Scan for the cell matching the given text and deliver its [X, Y] coordinate at center. 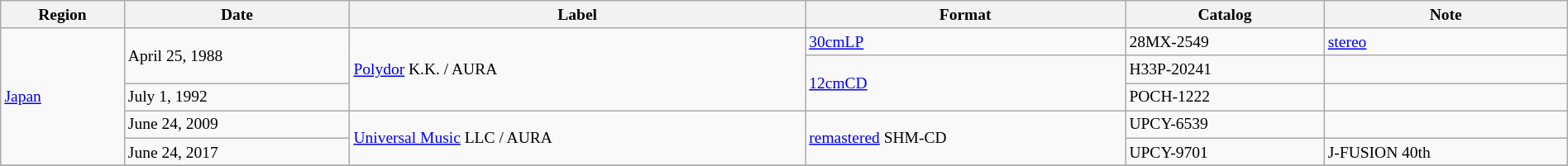
July 1, 1992 [237, 97]
remastered SHM-CD [966, 139]
UPCY-9701 [1225, 152]
30cmLP [966, 41]
J-FUSION 40th [1446, 152]
June 24, 2017 [237, 152]
Region [63, 15]
Polydor K.K. / AURA [577, 69]
UPCY-6539 [1225, 124]
June 24, 2009 [237, 124]
28MX-2549 [1225, 41]
stereo [1446, 41]
POCH-1222 [1225, 97]
H33P-20241 [1225, 69]
Note [1446, 15]
April 25, 1988 [237, 56]
Universal Music LLC / AURA [577, 139]
Catalog [1225, 15]
Format [966, 15]
Japan [63, 97]
Label [577, 15]
12cmCD [966, 83]
Date [237, 15]
